Scan for the cell matching the given text and deliver its [X, Y] coordinate at center. 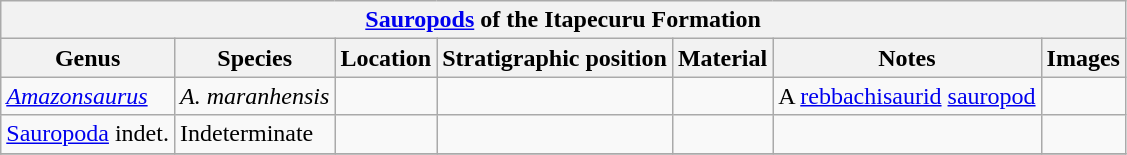
Sauropods of the Itapecuru Formation [564, 20]
Notes [907, 58]
A rebbachisaurid sauropod [907, 96]
Location [386, 58]
Indeterminate [254, 134]
Genus [88, 58]
A. maranhensis [254, 96]
Sauropoda indet. [88, 134]
Amazonsaurus [88, 96]
Material [722, 58]
Stratigraphic position [555, 58]
Species [254, 58]
Images [1083, 58]
